From the cell containing the given text, extract its center point as [X, Y] coordinate. 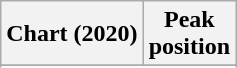
Chart (2020) [72, 34]
Peak position [189, 34]
